For the text-containing cell, return its midpoint in [x, y] coordinate format. 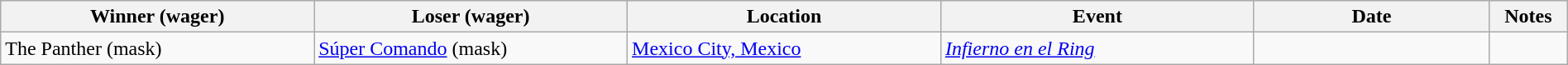
Event [1097, 17]
Location [784, 17]
The Panther (mask) [157, 48]
Mexico City, Mexico [784, 48]
Notes [1528, 17]
Súper Comando (mask) [471, 48]
Date [1371, 17]
Loser (wager) [471, 17]
Infierno en el Ring [1097, 48]
Winner (wager) [157, 17]
